Identify which cell holds the provided text, then report its (x, y) central coordinate. 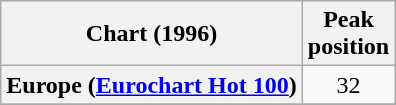
Chart (1996) (152, 34)
Peakposition (348, 34)
Europe (Eurochart Hot 100) (152, 85)
32 (348, 85)
